Search for the cell housing the specified text and yield its (X, Y) center coordinate. 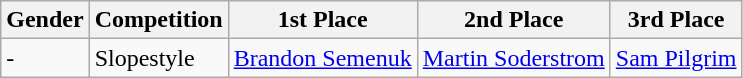
Slopestyle (158, 58)
3rd Place (676, 20)
1st Place (322, 20)
Gender (45, 20)
2nd Place (514, 20)
- (45, 58)
Martin Soderstrom (514, 58)
Brandon Semenuk (322, 58)
Sam Pilgrim (676, 58)
Competition (158, 20)
